Identify which cell holds the provided text, then report its [x, y] central coordinate. 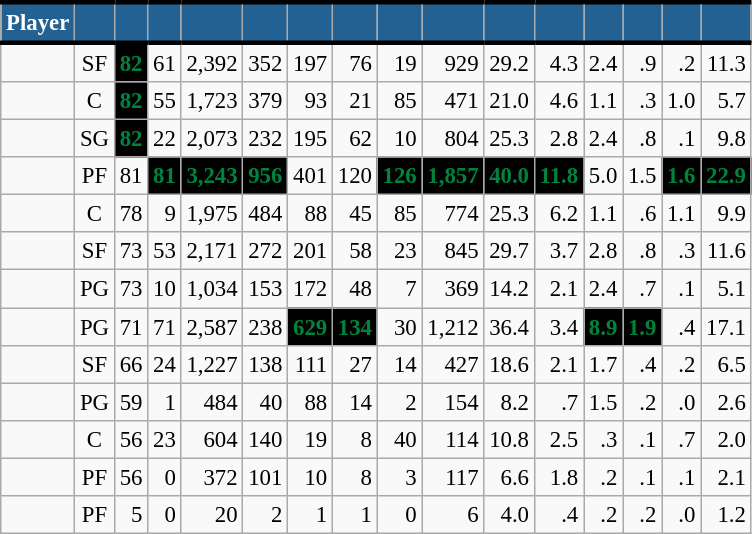
11.3 [726, 62]
11.6 [726, 251]
1,227 [212, 364]
238 [266, 327]
24 [164, 364]
36.4 [509, 327]
93 [310, 101]
604 [212, 439]
14.2 [509, 289]
379 [266, 101]
76 [354, 62]
6.2 [558, 214]
9.9 [726, 214]
18.6 [509, 364]
1,723 [212, 101]
197 [310, 62]
153 [266, 289]
SG [95, 139]
4.0 [509, 515]
352 [266, 62]
2,587 [212, 327]
20 [212, 515]
62 [354, 139]
272 [266, 251]
114 [453, 439]
2.6 [726, 402]
29.7 [509, 251]
9 [164, 214]
53 [164, 251]
5.1 [726, 289]
1.7 [604, 364]
774 [453, 214]
4.6 [558, 101]
1,034 [212, 289]
1.9 [642, 327]
58 [354, 251]
134 [354, 327]
2.0 [726, 439]
956 [266, 176]
140 [266, 439]
61 [164, 62]
9.8 [726, 139]
3 [400, 477]
45 [354, 214]
1.2 [726, 515]
1.8 [558, 477]
48 [354, 289]
6.6 [509, 477]
629 [310, 327]
5.7 [726, 101]
3,243 [212, 176]
22 [164, 139]
1.6 [682, 176]
2.5 [558, 439]
804 [453, 139]
.9 [642, 62]
1.0 [682, 101]
372 [212, 477]
66 [130, 364]
7 [400, 289]
2,171 [212, 251]
4.3 [558, 62]
1,857 [453, 176]
55 [164, 101]
27 [354, 364]
120 [354, 176]
29.2 [509, 62]
6.5 [726, 364]
3.7 [558, 251]
11.8 [558, 176]
172 [310, 289]
21.0 [509, 101]
195 [310, 139]
1,975 [212, 214]
10.8 [509, 439]
929 [453, 62]
471 [453, 101]
17.1 [726, 327]
30 [400, 327]
126 [400, 176]
232 [266, 139]
22.9 [726, 176]
201 [310, 251]
6 [453, 515]
138 [266, 364]
8.9 [604, 327]
40.0 [509, 176]
2,392 [212, 62]
111 [310, 364]
845 [453, 251]
Player [38, 22]
59 [130, 402]
5.0 [604, 176]
8.2 [509, 402]
.6 [642, 214]
3.4 [558, 327]
369 [453, 289]
5 [130, 515]
117 [453, 477]
1,212 [453, 327]
101 [266, 477]
78 [130, 214]
401 [310, 176]
21 [354, 101]
2,073 [212, 139]
154 [453, 402]
427 [453, 364]
